Find where the given text appears and provide that cell's center as [X, Y] coordinate. 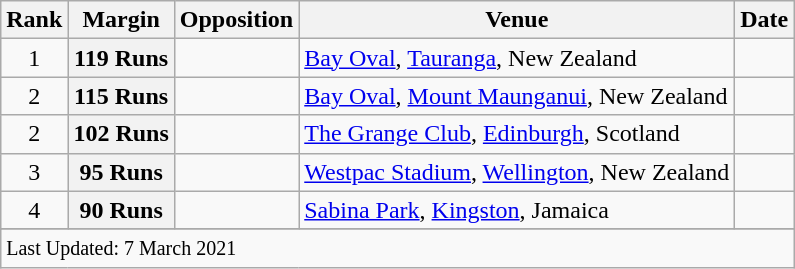
4 [34, 210]
Sabina Park, Kingston, Jamaica [517, 210]
Last Updated: 7 March 2021 [398, 248]
Bay Oval, Tauranga, New Zealand [517, 58]
102 Runs [121, 134]
1 [34, 58]
The Grange Club, Edinburgh, Scotland [517, 134]
Rank [34, 20]
Venue [517, 20]
3 [34, 172]
115 Runs [121, 96]
95 Runs [121, 172]
Date [764, 20]
Westpac Stadium, Wellington, New Zealand [517, 172]
Opposition [236, 20]
119 Runs [121, 58]
Margin [121, 20]
90 Runs [121, 210]
Bay Oval, Mount Maunganui, New Zealand [517, 96]
